For the text-containing cell, return its midpoint in (X, Y) coordinate format. 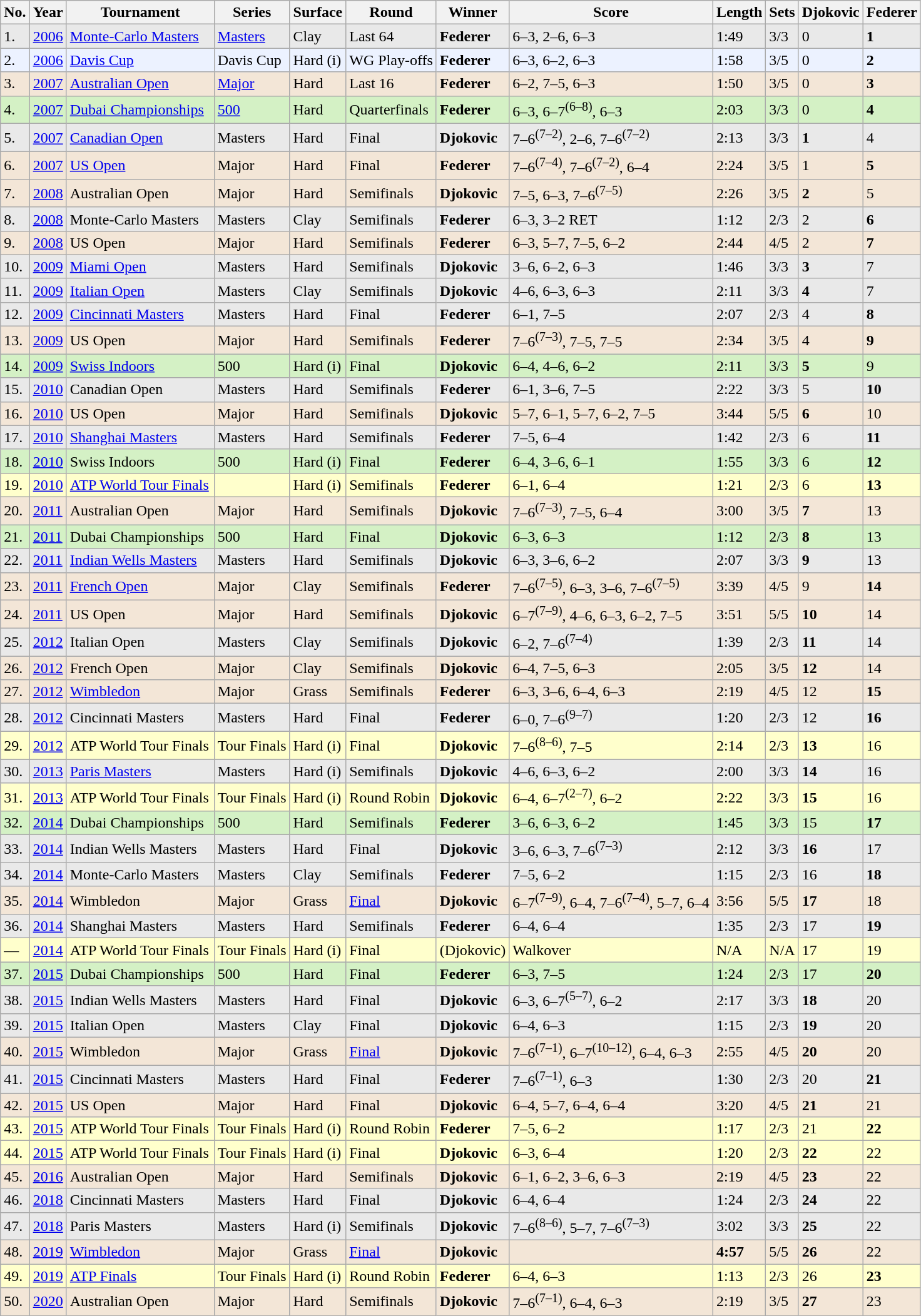
Score (611, 13)
6–3, 2–6, 6–3 (611, 36)
50. (15, 1302)
6–4, 3–6, 6–1 (611, 461)
— (15, 950)
13. (15, 340)
7–6(7–1), 6–7(10–12), 6–4, 6–3 (611, 1052)
3:51 (739, 614)
6–3, 6–4 (611, 1153)
33. (15, 849)
6–4, 7–5, 6–3 (611, 668)
6–3, 5–7, 7–5, 6–2 (611, 243)
No. (15, 13)
14. (15, 366)
19. (15, 485)
22. (15, 560)
3–6, 6–3, 6–2 (611, 823)
24 (831, 1200)
Surface (318, 13)
45. (15, 1177)
24. (15, 614)
4. (15, 110)
1:39 (739, 642)
28. (15, 718)
3:56 (739, 901)
48. (15, 1252)
6–3, 6–7(6–8), 6–3 (611, 110)
17. (15, 437)
3–6, 6–3, 7–6(7–3) (611, 849)
36. (15, 926)
7–6(7–1), 6–4, 6–3 (611, 1302)
1:49 (739, 36)
WG Play-offs (392, 60)
8. (15, 219)
1:35 (739, 926)
7–5, 6–3, 7–6(7–5) (611, 194)
7–6(7–3), 7–5, 7–5 (611, 340)
20. (15, 510)
2:44 (739, 243)
42. (15, 1105)
6–2, 7–5, 6–3 (611, 84)
44. (15, 1153)
2:00 (739, 771)
7–6(7–3), 7–5, 6–4 (611, 510)
7. (15, 194)
6–1, 6–2, 3–6, 6–3 (611, 1177)
26. (15, 668)
1:46 (739, 266)
Winner (472, 13)
3:44 (739, 413)
7–6(7–2), 2–6, 7–6(7–2) (611, 138)
35. (15, 901)
1:50 (739, 84)
2020 (48, 1302)
2016 (48, 1177)
38. (15, 1000)
2:26 (739, 194)
6–4, 6–7(2–7), 6–2 (611, 797)
23. (15, 587)
1:13 (739, 1276)
7–6(8–6), 7–5 (611, 746)
6–1, 3–6, 7–5 (611, 390)
12. (15, 314)
47. (15, 1226)
3. (15, 84)
Series (252, 13)
15. (15, 390)
7–6(7–5), 6–3, 3–6, 7–6(7–5) (611, 587)
6–3, 3–2 RET (611, 219)
5. (15, 138)
Round (392, 13)
25 (831, 1226)
39. (15, 1026)
ATP Finals (140, 1276)
27 (831, 1302)
25. (15, 642)
16. (15, 413)
1:58 (739, 60)
6–2, 7–6(7–4) (611, 642)
9. (15, 243)
21. (15, 537)
6. (15, 165)
Last 16 (392, 84)
2. (15, 60)
37. (15, 974)
31. (15, 797)
34. (15, 874)
6–4, 5–7, 6–4, 6–4 (611, 1105)
2:03 (739, 110)
Quarterfinals (392, 110)
2:34 (739, 340)
6–3, 6–3 (611, 537)
41. (15, 1080)
3–6, 6–2, 6–3 (611, 266)
7–6(7–4), 7–6(7–2), 6–4 (611, 165)
6–3, 6–7(5–7), 6–2 (611, 1000)
1:21 (739, 485)
3:20 (739, 1105)
5–7, 6–1, 5–7, 6–2, 7–5 (611, 413)
Walkover (611, 950)
1:30 (739, 1080)
6–3, 3–6, 6–4, 6–3 (611, 692)
29. (15, 746)
32. (15, 823)
4–6, 6–3, 6–2 (611, 771)
2:05 (739, 668)
11. (15, 290)
1:55 (739, 461)
4:57 (739, 1252)
2:24 (739, 165)
1. (15, 36)
6–3, 3–6, 6–2 (611, 560)
43. (15, 1129)
6–3, 7–5 (611, 974)
6–7(7–9), 4–6, 6–3, 6–2, 7–5 (611, 614)
Tournament (140, 13)
7–5, 6–4 (611, 437)
6–3, 6–2, 6–3 (611, 60)
3:39 (739, 587)
Length (739, 13)
Miami Open (140, 266)
2:13 (739, 138)
1:17 (739, 1129)
7–6(8–6), 5–7, 7–6(7–3) (611, 1226)
3:00 (739, 510)
40. (15, 1052)
6–0, 7–6(9–7) (611, 718)
2:17 (739, 1000)
10. (15, 266)
18. (15, 461)
Last 64 (392, 36)
Sets (782, 13)
6–4, 4–6, 6–2 (611, 366)
6–1, 6–4 (611, 485)
4–6, 6–3, 6–3 (611, 290)
2:12 (739, 849)
3:02 (739, 1226)
6–1, 7–5 (611, 314)
(Djokovic) (472, 950)
6–7(7–9), 6–4, 7–6(7–4), 5–7, 6–4 (611, 901)
30. (15, 771)
46. (15, 1200)
27. (15, 692)
2:14 (739, 746)
7–6(7–1), 6–3 (611, 1080)
1:45 (739, 823)
Year (48, 13)
2:55 (739, 1052)
49. (15, 1276)
1:42 (739, 437)
